Capture the cell that displays the provided text and extract its [x, y] central coordinate. 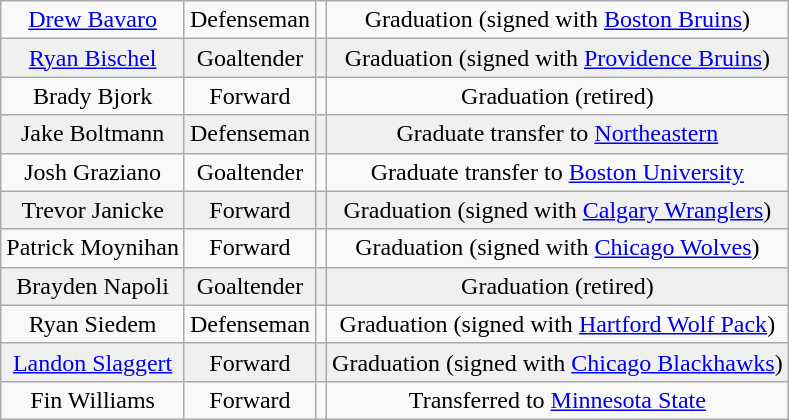
Graduation (signed with Boston Bruins) [558, 20]
Graduate transfer to Boston University [558, 172]
Ryan Bischel [93, 58]
Brayden Napoli [93, 286]
Patrick Moynihan [93, 248]
Drew Bavaro [93, 20]
Ryan Siedem [93, 324]
Graduation (signed with Providence Bruins) [558, 58]
Landon Slaggert [93, 362]
Graduation (signed with Calgary Wranglers) [558, 210]
Jake Boltmann [93, 134]
Trevor Janicke [93, 210]
Brady Bjork [93, 96]
Graduate transfer to Northeastern [558, 134]
Fin Williams [93, 400]
Transferred to Minnesota State [558, 400]
Josh Graziano [93, 172]
Graduation (signed with Chicago Wolves) [558, 248]
Graduation (signed with Hartford Wolf Pack) [558, 324]
Graduation (signed with Chicago Blackhawks) [558, 362]
